Detect which cell encompasses the target text, then output its [x, y] center coordinate. 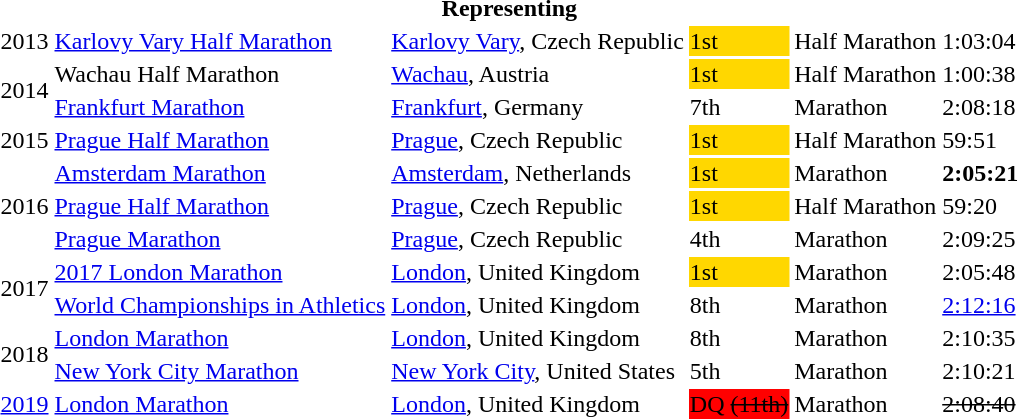
4th [738, 239]
7th [738, 107]
Karlovy Vary Half Marathon [220, 41]
Frankfurt, Germany [538, 107]
2017 London Marathon [220, 272]
Amsterdam, Netherlands [538, 173]
Frankfurt Marathon [220, 107]
5th [738, 371]
Amsterdam Marathon [220, 173]
Wachau Half Marathon [220, 74]
New York City Marathon [220, 371]
Wachau, Austria [538, 74]
World Championships in Athletics [220, 305]
DQ (11th) [738, 404]
Karlovy Vary, Czech Republic [538, 41]
Prague Marathon [220, 239]
New York City, United States [538, 371]
